Locate the cell with the specified text and output its (x, y) center coordinate. 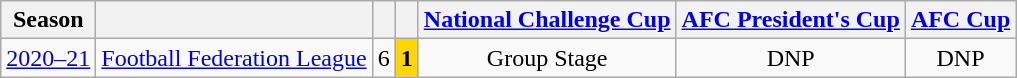
Season (48, 20)
National Challenge Cup (547, 20)
AFC President's Cup (790, 20)
2020–21 (48, 58)
Group Stage (547, 58)
AFC Cup (960, 20)
Football Federation League (234, 58)
1 (406, 58)
6 (384, 58)
